Locate the cell with the specified text and output its (X, Y) center coordinate. 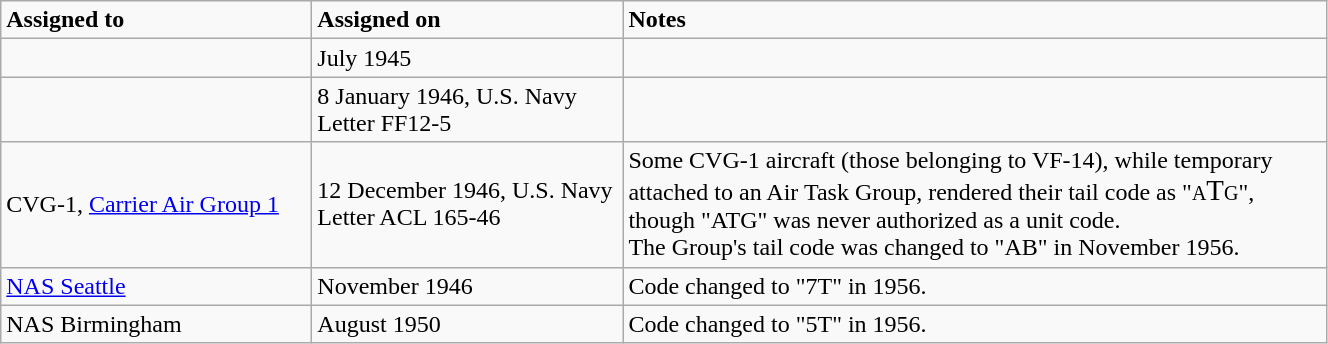
Code changed to "5T" in 1956. (975, 324)
August 1950 (468, 324)
8 January 1946, U.S. Navy Letter FF12-5 (468, 110)
12 December 1946, U.S. Navy Letter ACL 165-46 (468, 204)
NAS Seattle (156, 286)
Assigned on (468, 20)
Code changed to "7T" in 1956. (975, 286)
Notes (975, 20)
November 1946 (468, 286)
CVG-1, Carrier Air Group 1 (156, 204)
Assigned to (156, 20)
July 1945 (468, 58)
NAS Birmingham (156, 324)
